Return the [X, Y] coordinate for the center point of the cell that contains the specified text.  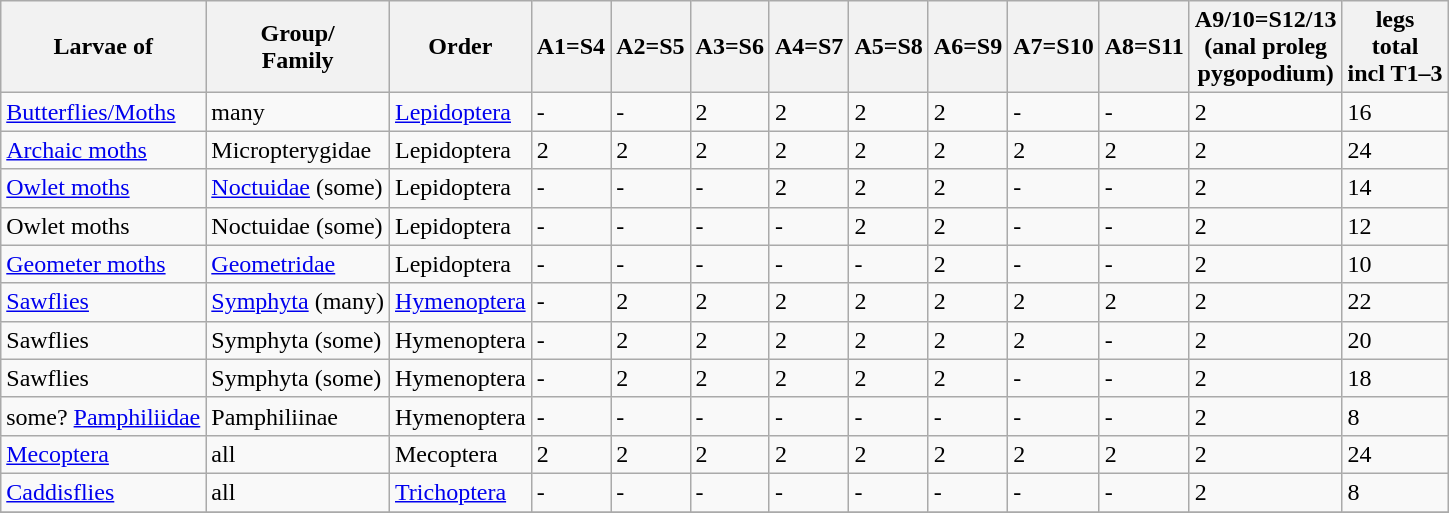
A1=S4 [570, 47]
Symphyta (many) [298, 302]
Pamphiliinae [298, 416]
A7=S10 [1054, 47]
A4=S7 [808, 47]
Geometer moths [104, 264]
Caddisflies [104, 492]
16 [1395, 112]
A2=S5 [650, 47]
22 [1395, 302]
Larvae of [104, 47]
A3=S6 [730, 47]
10 [1395, 264]
many [298, 112]
A6=S9 [968, 47]
Order [460, 47]
A5=S8 [888, 47]
12 [1395, 226]
14 [1395, 188]
Butterflies/Moths [104, 112]
18 [1395, 378]
Geometridae [298, 264]
20 [1395, 340]
legstotalincl T1–3 [1395, 47]
A8=S11 [1144, 47]
A9/10=S12/13(anal prolegpygopodium) [1266, 47]
some? Pamphiliidae [104, 416]
Group/Family [298, 47]
Archaic moths [104, 150]
Micropterygidae [298, 150]
Trichoptera [460, 492]
